Return the (X, Y) coordinate for the center point of the cell that contains the specified text.  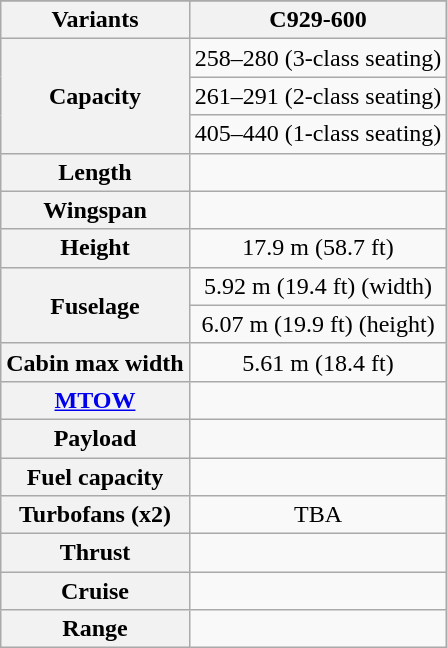
258–280 (3-class seating) (318, 58)
Length (95, 172)
Payload (95, 438)
MTOW (95, 400)
5.61 m (18.4 ft) (318, 362)
TBA (318, 515)
Range (95, 629)
Variants (95, 20)
405–440 (1-class seating) (318, 134)
Capacity (95, 96)
C929-600 (318, 20)
Fuel capacity (95, 477)
6.07 m (19.9 ft) (height) (318, 324)
17.9 m (58.7 ft) (318, 248)
5.92 m (19.4 ft) (width) (318, 286)
Cabin max width (95, 362)
Fuselage (95, 305)
Cruise (95, 591)
Turbofans (x2) (95, 515)
261–291 (2-class seating) (318, 96)
Height (95, 248)
Wingspan (95, 210)
Thrust (95, 553)
